Detect which cell encompasses the target text, then output its [x, y] center coordinate. 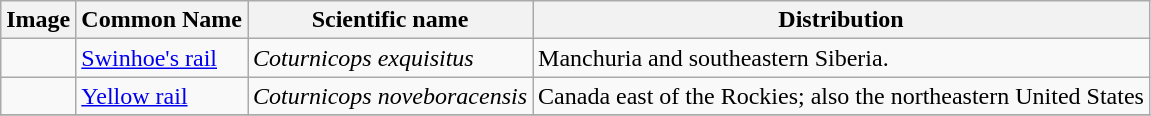
Manchuria and southeastern Siberia. [842, 58]
Coturnicops exquisitus [390, 58]
Coturnicops noveboracensis [390, 96]
Yellow rail [162, 96]
Image [38, 20]
Swinhoe's rail [162, 58]
Distribution [842, 20]
Scientific name [390, 20]
Canada east of the Rockies; also the northeastern United States [842, 96]
Common Name [162, 20]
